Provide the [x, y] coordinate of the cell's center where the given text is located.  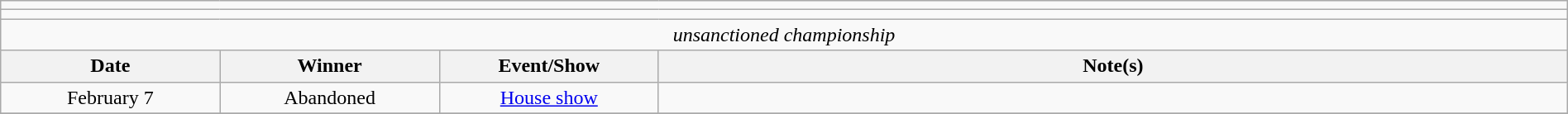
Winner [329, 66]
Abandoned [329, 97]
unsanctioned championship [784, 35]
House show [549, 97]
February 7 [111, 97]
Note(s) [1113, 66]
Date [111, 66]
Event/Show [549, 66]
